Detect which cell encompasses the target text, then output its (x, y) center coordinate. 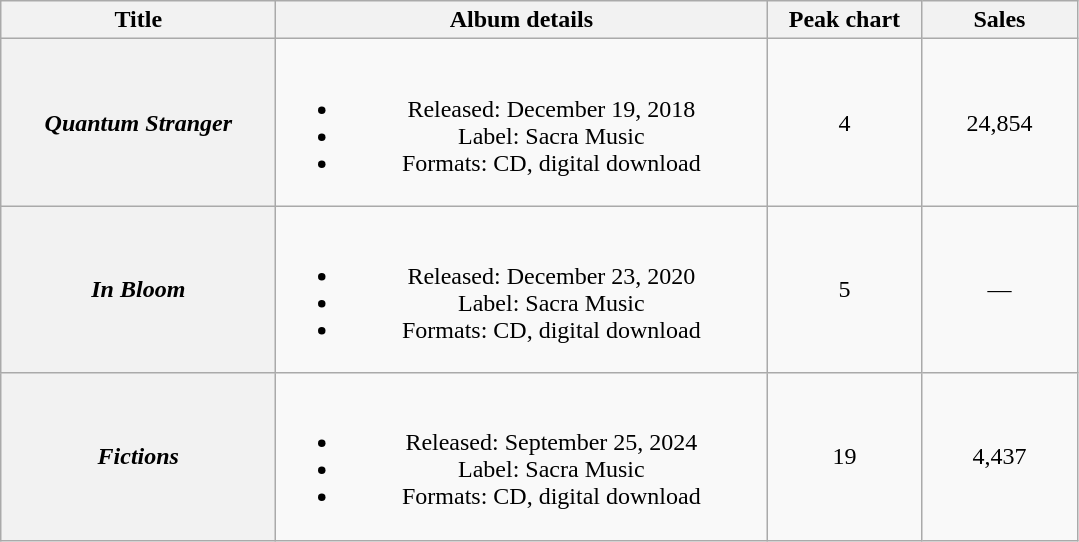
In Bloom (138, 290)
Title (138, 20)
Fictions (138, 456)
Peak chart (844, 20)
Sales (1000, 20)
4,437 (1000, 456)
5 (844, 290)
Released: September 25, 2024Label: Sacra MusicFormats: CD, digital download (522, 456)
19 (844, 456)
Released: December 19, 2018Label: Sacra MusicFormats: CD, digital download (522, 122)
Album details (522, 20)
24,854 (1000, 122)
Quantum Stranger (138, 122)
4 (844, 122)
Released: December 23, 2020Label: Sacra MusicFormats: CD, digital download (522, 290)
— (1000, 290)
